For the text-containing cell, return its midpoint in [x, y] coordinate format. 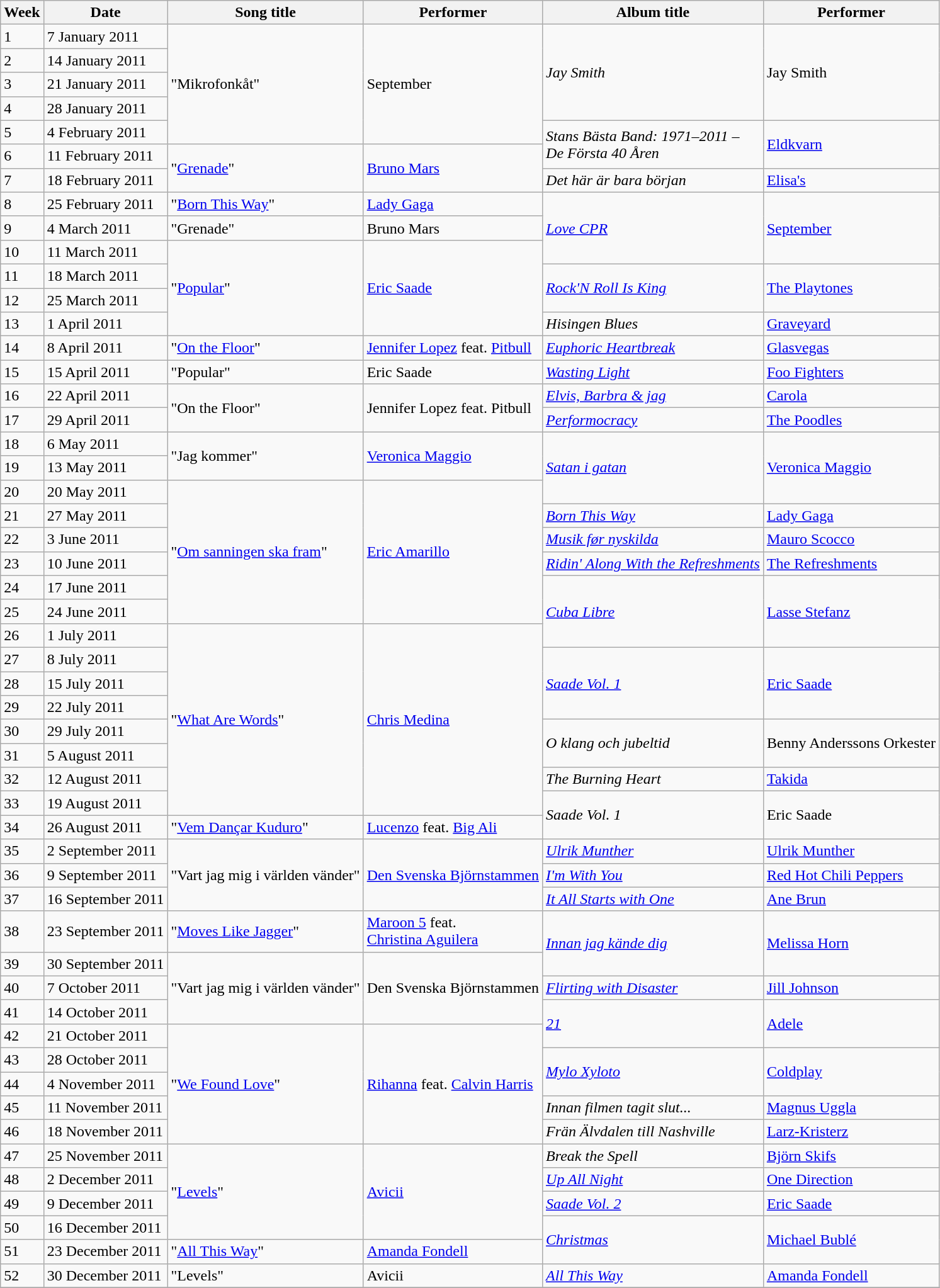
37 [22, 899]
The Playtones [851, 288]
32 [22, 779]
6 May 2011 [106, 444]
7 October 2011 [106, 988]
Eric Amarillo [453, 551]
52 [22, 1275]
5 August 2011 [106, 755]
13 May 2011 [106, 468]
18 [22, 444]
4 February 2011 [106, 132]
22 [22, 539]
Lucenzo feat. Big Ali [453, 827]
1 April 2011 [106, 324]
9 [22, 228]
31 [22, 755]
16 [22, 396]
30 September 2011 [106, 964]
Takida [851, 779]
21 October 2011 [106, 1036]
43 [22, 1059]
49 [22, 1204]
15 July 2011 [106, 683]
27 [22, 659]
19 August 2011 [106, 803]
26 August 2011 [106, 827]
21 January 2011 [106, 84]
24 [22, 587]
35 [22, 851]
29 July 2011 [106, 732]
Foo Fighters [851, 372]
It All Starts with One [654, 899]
"Mikrofonkåt" [266, 84]
3 June 2011 [106, 539]
11 February 2011 [106, 156]
The Poodles [851, 420]
Christmas [654, 1240]
Saade Vol. 2 [654, 1204]
The Burning Heart [654, 779]
41 [22, 1012]
Det här är bara början [654, 180]
"We Found Love" [266, 1083]
23 September 2011 [106, 932]
Glasvegas [851, 348]
15 [22, 372]
15 April 2011 [106, 372]
8 April 2011 [106, 348]
9 September 2011 [106, 875]
40 [22, 988]
Ridin' Along With the Refreshments [654, 563]
Wasting Light [654, 372]
28 [22, 683]
51 [22, 1251]
Born This Way [654, 516]
Jill Johnson [851, 988]
16 December 2011 [106, 1228]
11 [22, 276]
Innan jag kände dig [654, 943]
2 December 2011 [106, 1180]
7 [22, 180]
11 November 2011 [106, 1108]
42 [22, 1036]
Frän Älvdalen till Nashville [654, 1132]
18 March 2011 [106, 276]
The Refreshments [851, 563]
Stans Bästa Band: 1971–2011 – De Första 40 Åren [654, 144]
18 November 2011 [106, 1132]
27 May 2011 [106, 516]
4 March 2011 [106, 228]
Adele [851, 1024]
45 [22, 1108]
Cuba Libre [654, 611]
"Moves Like Jagger" [266, 932]
Elvis, Barbra & jag [654, 396]
47 [22, 1156]
"Om sanningen ska fram" [266, 551]
One Direction [851, 1180]
Maroon 5 feat. Christina Aguilera [453, 932]
7 January 2011 [106, 37]
5 [22, 132]
Elisa's [851, 180]
34 [22, 827]
1 [22, 37]
30 December 2011 [106, 1275]
23 [22, 563]
25 February 2011 [106, 204]
Mauro Scocco [851, 539]
Benny Anderssons Orkester [851, 743]
Album title [654, 13]
8 [22, 204]
Love CPR [654, 228]
29 April 2011 [106, 420]
24 June 2011 [106, 611]
"Vem Dançar Kuduro" [266, 827]
"Jag kommer" [266, 456]
"All This Way" [266, 1251]
28 October 2011 [106, 1059]
Red Hot Chili Peppers [851, 875]
19 [22, 468]
46 [22, 1132]
14 October 2011 [106, 1012]
Michael Bublé [851, 1240]
4 November 2011 [106, 1083]
Musik før nyskilda [654, 539]
Song title [266, 13]
"Born This Way" [266, 204]
9 December 2011 [106, 1204]
Satan i gatan [654, 468]
28 January 2011 [106, 108]
Chris Medina [453, 719]
Innan filmen tagit slut... [654, 1108]
4 [22, 108]
10 [22, 252]
12 [22, 300]
25 November 2011 [106, 1156]
14 January 2011 [106, 60]
Carola [851, 396]
22 April 2011 [106, 396]
Week [22, 13]
Ane Brun [851, 899]
Björn Skifs [851, 1156]
Rock'N Roll Is King [654, 288]
18 February 2011 [106, 180]
30 [22, 732]
Up All Night [654, 1180]
Melissa Horn [851, 943]
13 [22, 324]
Larz-Kristerz [851, 1132]
All This Way [654, 1275]
48 [22, 1180]
1 July 2011 [106, 635]
26 [22, 635]
50 [22, 1228]
Break the Spell [654, 1156]
2 September 2011 [106, 851]
Magnus Uggla [851, 1108]
22 July 2011 [106, 708]
20 May 2011 [106, 492]
Rihanna feat. Calvin Harris [453, 1083]
11 March 2011 [106, 252]
Graveyard [851, 324]
44 [22, 1083]
10 June 2011 [106, 563]
I'm With You [654, 875]
2 [22, 60]
6 [22, 156]
16 September 2011 [106, 899]
38 [22, 932]
25 March 2011 [106, 300]
23 December 2011 [106, 1251]
3 [22, 84]
Hisingen Blues [654, 324]
36 [22, 875]
8 July 2011 [106, 659]
33 [22, 803]
17 [22, 420]
Eldkvarn [851, 144]
39 [22, 964]
Coldplay [851, 1071]
Mylo Xyloto [654, 1071]
Performocracy [654, 420]
Euphoric Heartbreak [654, 348]
12 August 2011 [106, 779]
Flirting with Disaster [654, 988]
29 [22, 708]
14 [22, 348]
25 [22, 611]
Lasse Stefanz [851, 611]
Date [106, 13]
O klang och jubeltid [654, 743]
"What Are Words" [266, 719]
17 June 2011 [106, 587]
20 [22, 492]
